Extract the [X, Y] coordinate from the center of the cell holding the provided text.  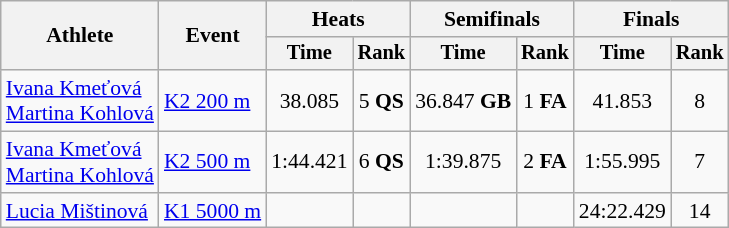
36.847 GB [463, 100]
Heats [338, 19]
Semifinals [492, 19]
6 QS [382, 162]
Athlete [80, 36]
38.085 [309, 100]
41.853 [622, 100]
1 FA [545, 100]
K2 500 m [212, 162]
1:39.875 [463, 162]
1:55.995 [622, 162]
2 FA [545, 162]
8 [700, 100]
K2 200 m [212, 100]
5 QS [382, 100]
Finals [652, 19]
Event [212, 36]
7 [700, 162]
1:44.421 [309, 162]
